Determine the (x, y) coordinate at the center of the cell enclosing the given text.  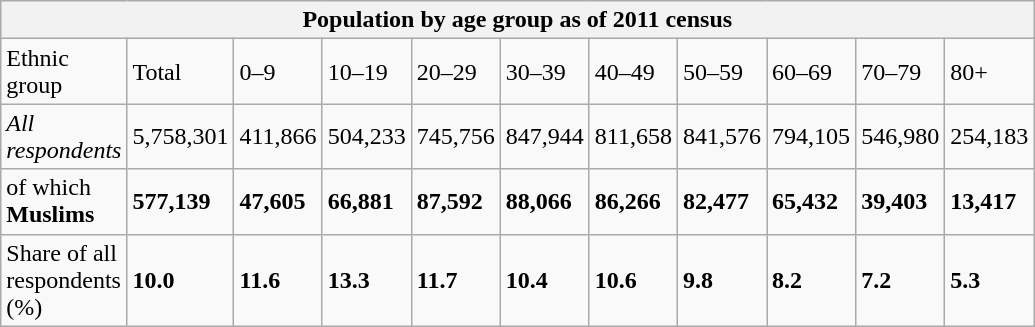
10.0 (180, 280)
11.7 (456, 280)
5.3 (990, 280)
5,758,301 (180, 136)
10.6 (633, 280)
30–39 (544, 72)
40–49 (633, 72)
577,139 (180, 202)
811,658 (633, 136)
86,266 (633, 202)
847,944 (544, 136)
11.6 (278, 280)
50–59 (722, 72)
Population by age group as of 2011 census (518, 20)
745,756 (456, 136)
10.4 (544, 280)
10–19 (366, 72)
7.2 (900, 280)
Total (180, 72)
Share of all respondents (%) (64, 280)
80+ (990, 72)
65,432 (812, 202)
13.3 (366, 280)
82,477 (722, 202)
87,592 (456, 202)
841,576 (722, 136)
13,417 (990, 202)
60–69 (812, 72)
66,881 (366, 202)
504,233 (366, 136)
0–9 (278, 72)
Ethnic group (64, 72)
88,066 (544, 202)
of which Muslims (64, 202)
794,105 (812, 136)
8.2 (812, 280)
All respondents (64, 136)
39,403 (900, 202)
9.8 (722, 280)
254,183 (990, 136)
70–79 (900, 72)
546,980 (900, 136)
20–29 (456, 72)
411,866 (278, 136)
47,605 (278, 202)
